Locate the cell with the specified text and output its [x, y] center coordinate. 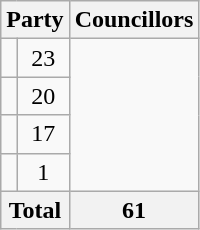
23 [43, 58]
Councillors [134, 20]
1 [43, 172]
61 [134, 210]
Total [35, 210]
20 [43, 96]
Party [35, 20]
17 [43, 134]
